From the cell containing the given text, extract its center point as [X, Y] coordinate. 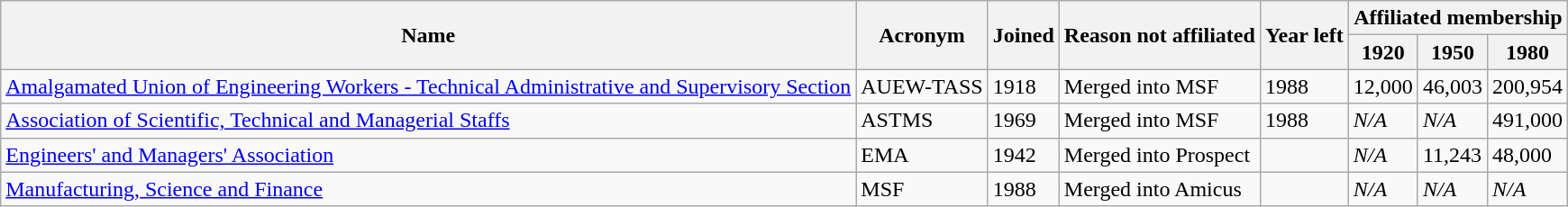
1918 [1024, 86]
Reason not affiliated [1159, 35]
Joined [1024, 35]
Merged into Amicus [1159, 189]
Acronym [922, 35]
Association of Scientific, Technical and Managerial Staffs [429, 121]
EMA [922, 155]
46,003 [1453, 86]
491,000 [1527, 121]
Amalgamated Union of Engineering Workers - Technical Administrative and Supervisory Section [429, 86]
ASTMS [922, 121]
1950 [1453, 52]
AUEW-TASS [922, 86]
12,000 [1382, 86]
1942 [1024, 155]
Engineers' and Managers' Association [429, 155]
Name [429, 35]
Year left [1304, 35]
1980 [1527, 52]
Affiliated membership [1458, 18]
1920 [1382, 52]
11,243 [1453, 155]
200,954 [1527, 86]
Manufacturing, Science and Finance [429, 189]
48,000 [1527, 155]
Merged into Prospect [1159, 155]
MSF [922, 189]
1969 [1024, 121]
